From the cell containing the given text, extract its center point as [x, y] coordinate. 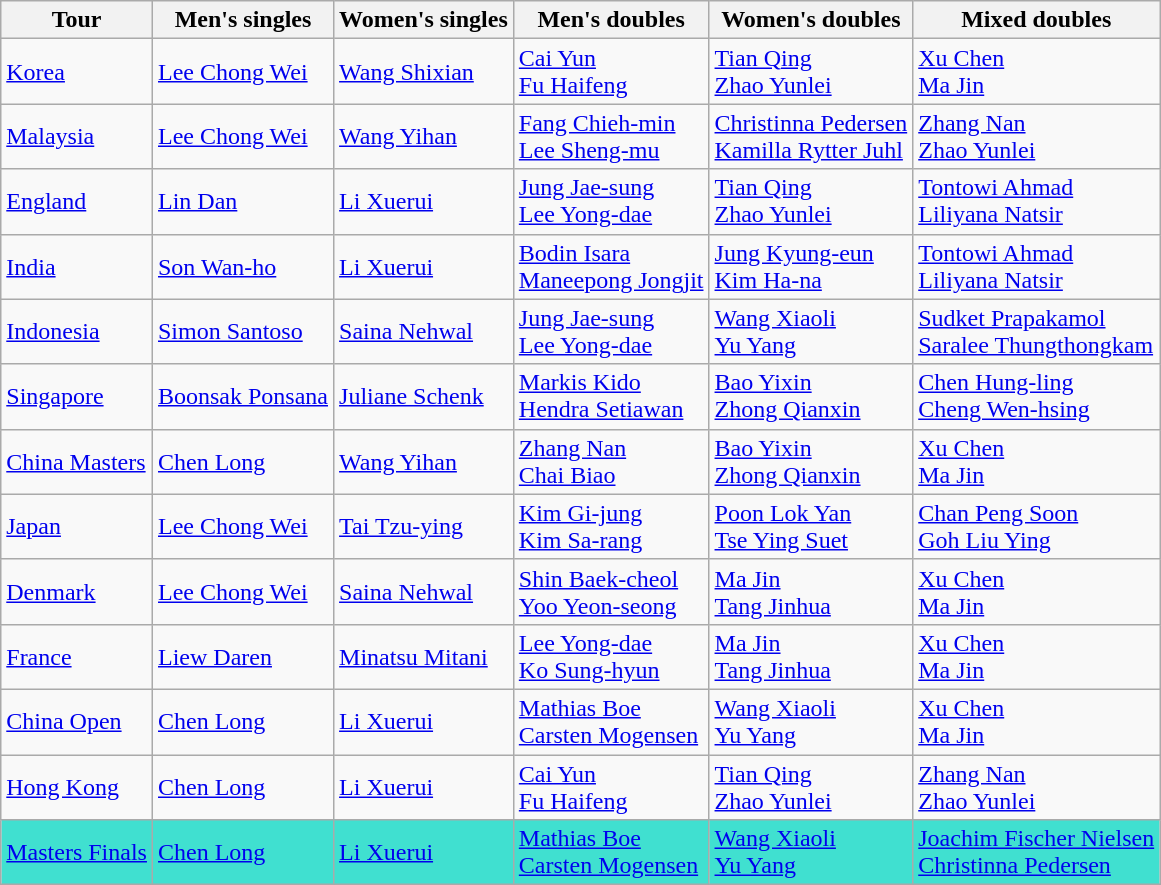
Denmark [77, 592]
Men's doubles [611, 20]
Juliane Schenk [424, 396]
Masters Finals [77, 852]
Tour [77, 20]
Chan Peng Soon Goh Liu Ying [1036, 526]
Christinna Pedersen Kamilla Rytter Juhl [811, 136]
Zhang Nan Chai Biao [611, 462]
Poon Lok Yan Tse Ying Suet [811, 526]
Markis Kido Hendra Setiawan [611, 396]
India [77, 266]
China Masters [77, 462]
Minatsu Mitani [424, 656]
Son Wan-ho [242, 266]
China Open [77, 722]
Boonsak Ponsana [242, 396]
France [77, 656]
Liew Daren [242, 656]
England [77, 202]
Japan [77, 526]
Men's singles [242, 20]
Bodin Isara Maneepong Jongjit [611, 266]
Women's singles [424, 20]
Korea [77, 72]
Lin Dan [242, 202]
Mixed doubles [1036, 20]
Shin Baek-cheol Yoo Yeon-seong [611, 592]
Hong Kong [77, 786]
Kim Gi-jung Kim Sa-rang [611, 526]
Sudket Prapakamol Saralee Thungthongkam [1036, 332]
Jung Kyung-eun Kim Ha-na [811, 266]
Joachim Fischer Nielsen Christinna Pedersen [1036, 852]
Tai Tzu-ying [424, 526]
Fang Chieh-min Lee Sheng-mu [611, 136]
Malaysia [77, 136]
Women's doubles [811, 20]
Chen Hung-ling Cheng Wen-hsing [1036, 396]
Wang Shixian [424, 72]
Simon Santoso [242, 332]
Lee Yong-dae Ko Sung-hyun [611, 656]
Singapore [77, 396]
Indonesia [77, 332]
